From the cell containing the given text, extract its center point as (x, y) coordinate. 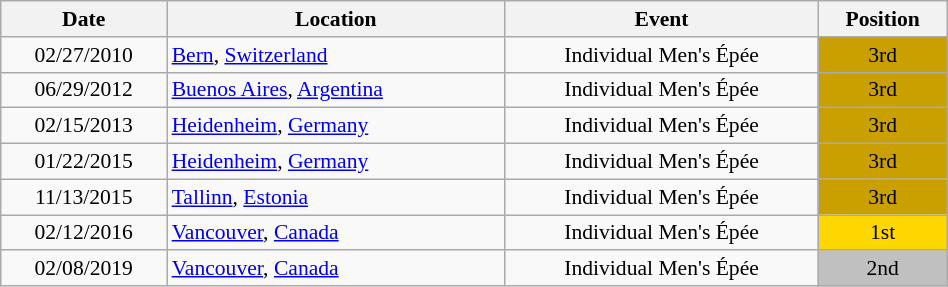
Bern, Switzerland (336, 55)
1st (882, 233)
Position (882, 19)
11/13/2015 (84, 197)
2nd (882, 269)
Date (84, 19)
02/27/2010 (84, 55)
02/12/2016 (84, 233)
Buenos Aires, Argentina (336, 90)
01/22/2015 (84, 162)
06/29/2012 (84, 90)
02/08/2019 (84, 269)
02/15/2013 (84, 126)
Location (336, 19)
Event (662, 19)
Tallinn, Estonia (336, 197)
